For the text-containing cell, return its midpoint in [x, y] coordinate format. 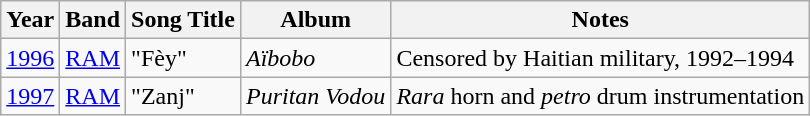
1996 [30, 58]
"Zanj" [184, 96]
Year [30, 20]
1997 [30, 96]
Song Title [184, 20]
Notes [600, 20]
Aïbobo [315, 58]
Band [93, 20]
Puritan Vodou [315, 96]
"Fèy" [184, 58]
Album [315, 20]
Censored by Haitian military, 1992–1994 [600, 58]
Rara horn and petro drum instrumentation [600, 96]
